Scan for the cell matching the given text and deliver its (x, y) coordinate at center. 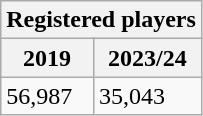
2019 (48, 58)
Registered players (102, 20)
56,987 (48, 96)
35,043 (147, 96)
2023/24 (147, 58)
